Locate the cell with the specified text and output its (x, y) center coordinate. 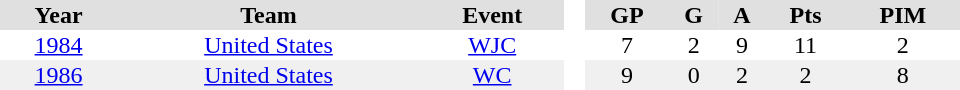
WJC (492, 45)
WC (492, 75)
Pts (805, 15)
7 (626, 45)
1984 (58, 45)
PIM (903, 15)
Year (58, 15)
11 (805, 45)
GP (626, 15)
A (742, 15)
8 (903, 75)
Event (492, 15)
0 (694, 75)
G (694, 15)
Team (268, 15)
1986 (58, 75)
